Output the (X, Y) coordinate of the center of the cell containing the given text.  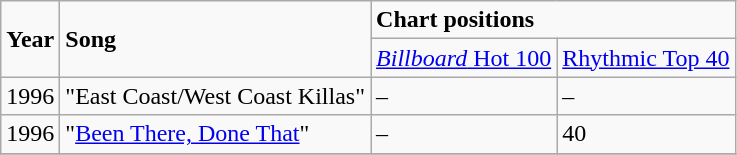
Year (30, 39)
40 (646, 134)
Billboard Hot 100 (464, 58)
"Been There, Done That" (216, 134)
"East Coast/West Coast Killas" (216, 96)
Chart positions (553, 20)
Rhythmic Top 40 (646, 58)
Song (216, 39)
